Detect which cell encompasses the target text, then output its (x, y) center coordinate. 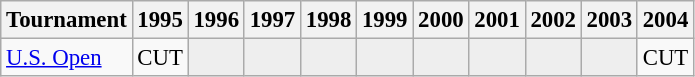
U.S. Open (66, 58)
1998 (328, 20)
1996 (216, 20)
Tournament (66, 20)
2001 (497, 20)
1995 (160, 20)
2003 (609, 20)
2002 (553, 20)
2000 (441, 20)
2004 (665, 20)
1997 (272, 20)
1999 (385, 20)
